Capture the cell that displays the provided text and extract its [X, Y] central coordinate. 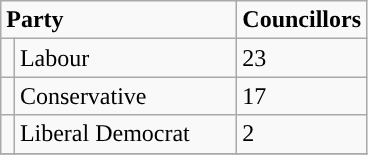
Conservative [125, 96]
17 [302, 96]
Labour [125, 58]
23 [302, 58]
Party [119, 20]
Liberal Democrat [125, 134]
2 [302, 134]
Councillors [302, 20]
